Locate the cell with the specified text and output its (X, Y) center coordinate. 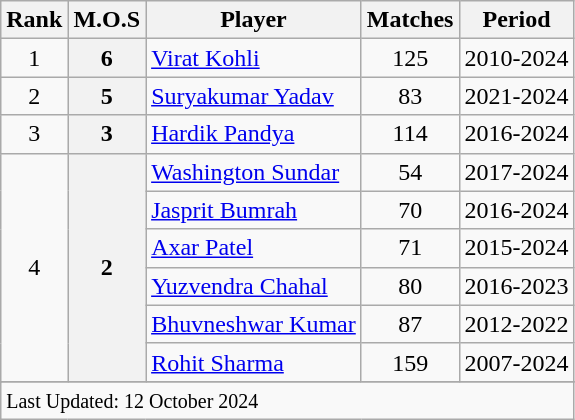
87 (410, 324)
114 (410, 134)
Jasprit Bumrah (254, 210)
Washington Sundar (254, 172)
4 (34, 267)
Bhuvneshwar Kumar (254, 324)
2021-2024 (516, 96)
Matches (410, 20)
54 (410, 172)
Yuzvendra Chahal (254, 286)
Last Updated: 12 October 2024 (288, 400)
2010-2024 (516, 58)
M.O.S (107, 20)
159 (410, 362)
Rank (34, 20)
80 (410, 286)
Axar Patel (254, 248)
125 (410, 58)
1 (34, 58)
83 (410, 96)
Suryakumar Yadav (254, 96)
2016-2023 (516, 286)
5 (107, 96)
Virat Kohli (254, 58)
2017-2024 (516, 172)
2007-2024 (516, 362)
Player (254, 20)
2015-2024 (516, 248)
Period (516, 20)
2012-2022 (516, 324)
71 (410, 248)
Rohit Sharma (254, 362)
6 (107, 58)
70 (410, 210)
Hardik Pandya (254, 134)
